Return (x, y) of the center of cell containing provided text 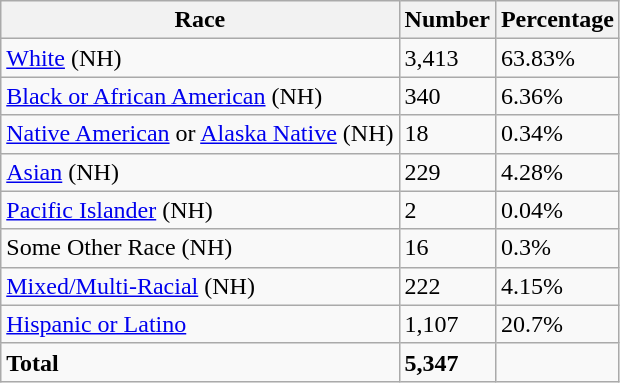
222 (447, 286)
0.04% (557, 210)
0.34% (557, 134)
229 (447, 172)
18 (447, 134)
White (NH) (200, 58)
Native American or Alaska Native (NH) (200, 134)
1,107 (447, 324)
3,413 (447, 58)
63.83% (557, 58)
Mixed/Multi-Racial (NH) (200, 286)
0.3% (557, 248)
Pacific Islander (NH) (200, 210)
6.36% (557, 96)
Total (200, 362)
Some Other Race (NH) (200, 248)
20.7% (557, 324)
5,347 (447, 362)
Asian (NH) (200, 172)
4.15% (557, 286)
Number (447, 20)
2 (447, 210)
4.28% (557, 172)
Black or African American (NH) (200, 96)
16 (447, 248)
Hispanic or Latino (200, 324)
Race (200, 20)
Percentage (557, 20)
340 (447, 96)
